Pinpoint the cell where the given text exists, returning its [x, y] midpoint coordinate. 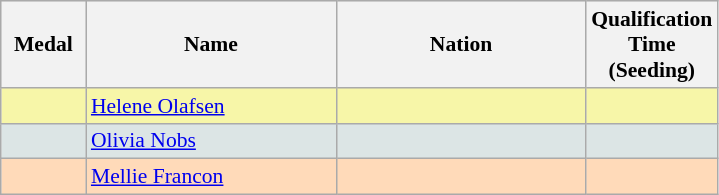
Qualification Time (Seeding) [652, 44]
Olivia Nobs [211, 141]
Mellie Francon [211, 177]
Medal [44, 44]
Name [211, 44]
Helene Olafsen [211, 106]
Nation [461, 44]
